Extract the (x, y) coordinate from the center of the cell holding the provided text.  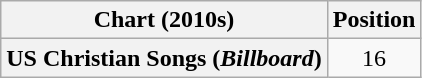
Position (374, 20)
Chart (2010s) (164, 20)
US Christian Songs (Billboard) (164, 58)
16 (374, 58)
